Find where the given text appears and provide that cell's center as (x, y) coordinate. 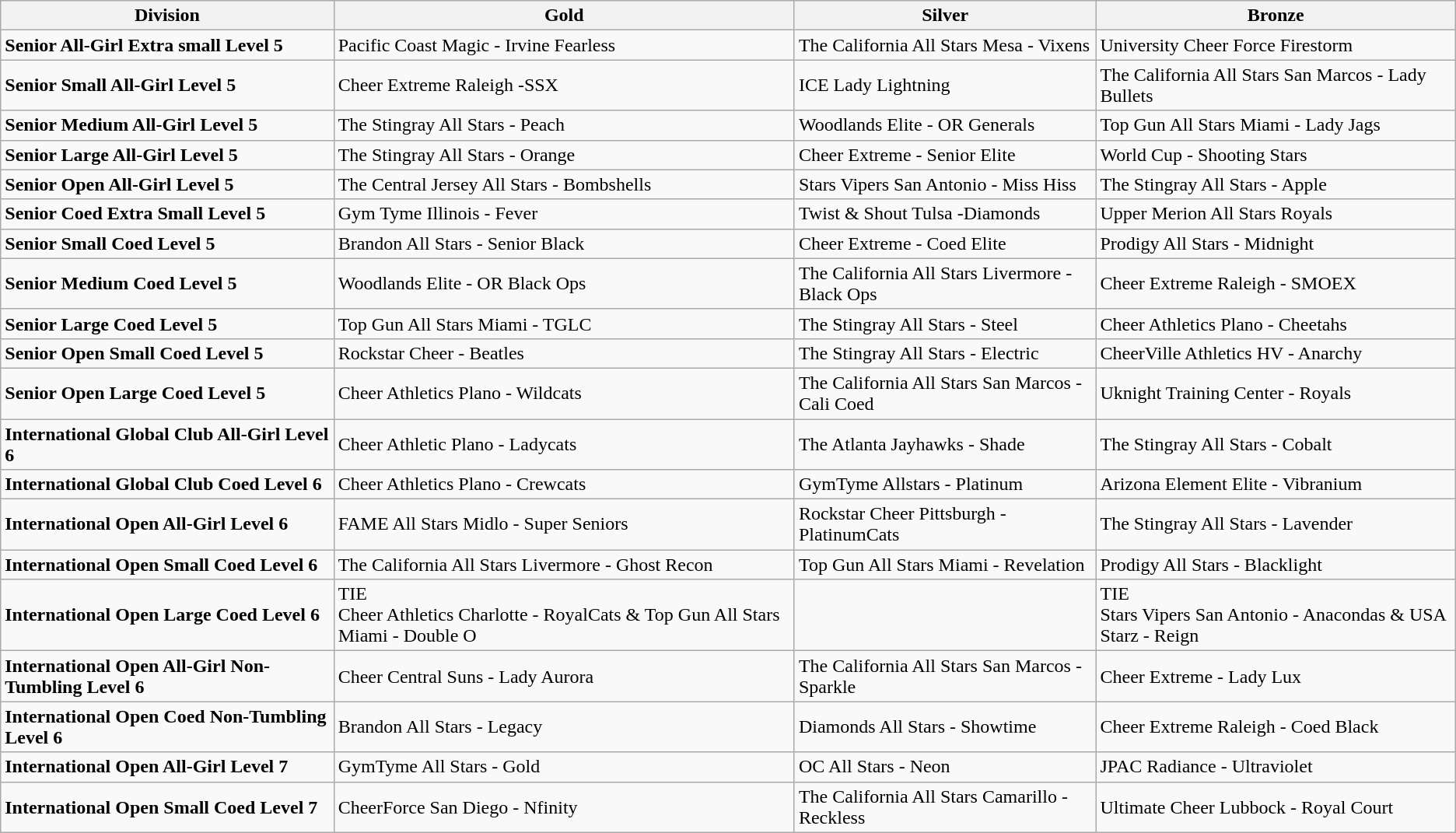
International Global Club Coed Level 6 (167, 485)
Senior Open Small Coed Level 5 (167, 353)
Twist & Shout Tulsa -Diamonds (945, 214)
Woodlands Elite - OR Black Ops (564, 283)
The California All Stars Camarillo - Reckless (945, 807)
Cheer Extreme Raleigh - Coed Black (1276, 726)
CheerForce San Diego - Nfinity (564, 807)
Senior Small All-Girl Level 5 (167, 86)
Cheer Central Suns - Lady Aurora (564, 677)
Senior Medium All-Girl Level 5 (167, 125)
The California All Stars Livermore - Black Ops (945, 283)
Top Gun All Stars Miami - Revelation (945, 565)
Arizona Element Elite - Vibranium (1276, 485)
Senior Coed Extra Small Level 5 (167, 214)
The California All Stars Mesa - Vixens (945, 45)
GymTyme Allstars - Platinum (945, 485)
Brandon All Stars - Senior Black (564, 243)
Gym Tyme Illinois - Fever (564, 214)
Pacific Coast Magic - Irvine Fearless (564, 45)
Senior Large Coed Level 5 (167, 324)
Uknight Training Center - Royals (1276, 394)
Senior Large All-Girl Level 5 (167, 155)
Brandon All Stars - Legacy (564, 726)
International Open All-Girl Level 6 (167, 524)
International Open Small Coed Level 7 (167, 807)
Cheer Extreme Raleigh - SMOEX (1276, 283)
GymTyme All Stars - Gold (564, 767)
Stars Vipers San Antonio - Miss Hiss (945, 184)
The California All Stars San Marcos - Lady Bullets (1276, 86)
The Stingray All Stars - Apple (1276, 184)
International Open Small Coed Level 6 (167, 565)
The Stingray All Stars - Orange (564, 155)
TIEStars Vipers San Antonio - Anacondas & USA Starz - Reign (1276, 615)
Cheer Extreme - Coed Elite (945, 243)
Ultimate Cheer Lubbock - Royal Court (1276, 807)
The California All Stars San Marcos - Cali Coed (945, 394)
Senior Medium Coed Level 5 (167, 283)
Prodigy All Stars - Blacklight (1276, 565)
FAME All Stars Midlo - Super Seniors (564, 524)
The Stingray All Stars - Peach (564, 125)
Diamonds All Stars - Showtime (945, 726)
OC All Stars - Neon (945, 767)
The Atlanta Jayhawks - Shade (945, 443)
Rockstar Cheer - Beatles (564, 353)
Bronze (1276, 16)
CheerVille Athletics HV - Anarchy (1276, 353)
Gold (564, 16)
Cheer Athletics Plano - Crewcats (564, 485)
Senior All-Girl Extra small Level 5 (167, 45)
International Open All-Girl Non-Tumbling Level 6 (167, 677)
ICE Lady Lightning (945, 86)
Top Gun All Stars Miami - TGLC (564, 324)
Cheer Extreme - Lady Lux (1276, 677)
JPAC Radiance - Ultraviolet (1276, 767)
Upper Merion All Stars Royals (1276, 214)
Cheer Extreme Raleigh -SSX (564, 86)
Senior Open Large Coed Level 5 (167, 394)
University Cheer Force Firestorm (1276, 45)
Cheer Extreme - Senior Elite (945, 155)
The Stingray All Stars - Electric (945, 353)
International Open Large Coed Level 6 (167, 615)
International Open Coed Non-Tumbling Level 6 (167, 726)
The California All Stars San Marcos - Sparkle (945, 677)
Prodigy All Stars - Midnight (1276, 243)
The California All Stars Livermore - Ghost Recon (564, 565)
Top Gun All Stars Miami - Lady Jags (1276, 125)
Cheer Athletics Plano - Cheetahs (1276, 324)
The Central Jersey All Stars - Bombshells (564, 184)
Woodlands Elite - OR Generals (945, 125)
International Open All-Girl Level 7 (167, 767)
The Stingray All Stars - Cobalt (1276, 443)
Cheer Athletics Plano - Wildcats (564, 394)
The Stingray All Stars - Lavender (1276, 524)
Silver (945, 16)
World Cup - Shooting Stars (1276, 155)
Senior Open All-Girl Level 5 (167, 184)
TIECheer Athletics Charlotte - RoyalCats & Top Gun All Stars Miami - Double O (564, 615)
Senior Small Coed Level 5 (167, 243)
Division (167, 16)
International Global Club All-Girl Level 6 (167, 443)
The Stingray All Stars - Steel (945, 324)
Rockstar Cheer Pittsburgh - PlatinumCats (945, 524)
Cheer Athletic Plano - Ladycats (564, 443)
